Identify which cell holds the provided text, then report its (X, Y) central coordinate. 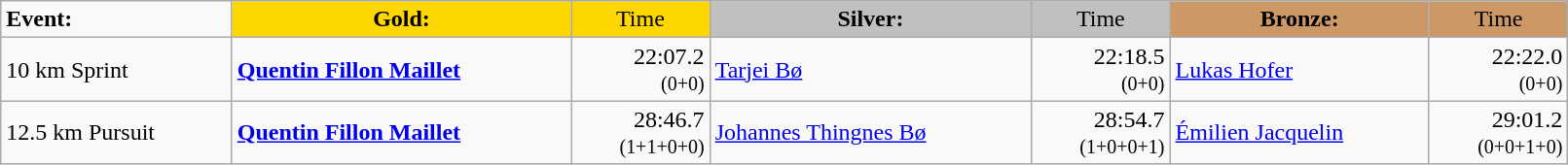
22:07.2(0+0) (640, 70)
22:18.5(0+0) (1101, 70)
Bronze: (1299, 19)
Event: (117, 19)
Silver: (870, 19)
29:01.2(0+0+1+0) (1498, 132)
Lukas Hofer (1299, 70)
Johannes Thingnes Bø (870, 132)
22:22.0(0+0) (1498, 70)
28:46.7(1+1+0+0) (640, 132)
12.5 km Pursuit (117, 132)
Tarjei Bø (870, 70)
Émilien Jacquelin (1299, 132)
28:54.7(1+0+0+1) (1101, 132)
10 km Sprint (117, 70)
Gold: (401, 19)
